Output the [x, y] coordinate of the center of the cell containing the given text.  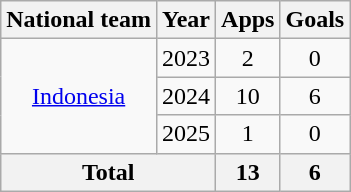
10 [248, 96]
13 [248, 172]
Goals [315, 20]
Year [186, 20]
Apps [248, 20]
Total [108, 172]
2025 [186, 134]
2 [248, 58]
2023 [186, 58]
National team [79, 20]
Indonesia [79, 96]
2024 [186, 96]
1 [248, 134]
